Find where the given text appears and provide that cell's center as (x, y) coordinate. 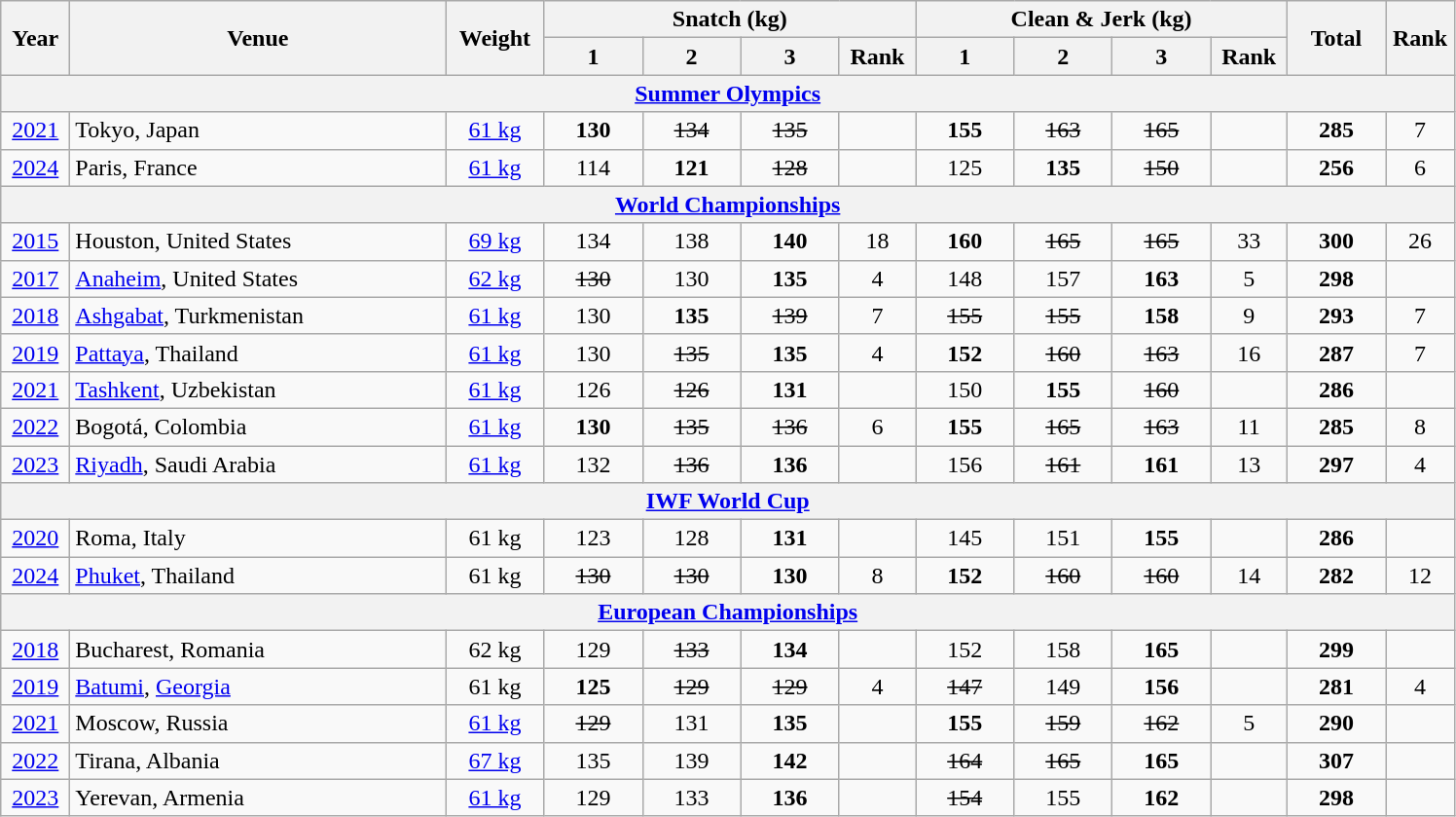
138 (691, 241)
121 (691, 167)
114 (594, 167)
297 (1335, 464)
145 (965, 538)
11 (1250, 427)
2015 (35, 241)
Clean & Jerk (kg) (1102, 19)
Tashkent, Uzbekistan (258, 390)
Summer Olympics (728, 93)
Weight (494, 38)
Riyadh, Saudi Arabia (258, 464)
67 kg (494, 761)
Phuket, Thailand (258, 576)
307 (1335, 761)
Houston, United States (258, 241)
Bogotá, Colombia (258, 427)
300 (1335, 241)
Paris, France (258, 167)
Bucharest, Romania (258, 650)
142 (790, 761)
149 (1063, 687)
147 (965, 687)
287 (1335, 353)
Moscow, Russia (258, 724)
26 (1421, 241)
148 (965, 279)
2017 (35, 279)
IWF World Cup (728, 501)
157 (1063, 279)
World Championships (728, 204)
154 (965, 798)
14 (1250, 576)
281 (1335, 687)
13 (1250, 464)
9 (1250, 316)
Anaheim, United States (258, 279)
18 (878, 241)
12 (1421, 576)
256 (1335, 167)
Pattaya, Thailand (258, 353)
Total (1335, 38)
Yerevan, Armenia (258, 798)
123 (594, 538)
159 (1063, 724)
132 (594, 464)
Batumi, Georgia (258, 687)
151 (1063, 538)
140 (790, 241)
European Championships (728, 613)
Ashgabat, Turkmenistan (258, 316)
Venue (258, 38)
290 (1335, 724)
164 (965, 761)
2020 (35, 538)
Roma, Italy (258, 538)
299 (1335, 650)
33 (1250, 241)
16 (1250, 353)
69 kg (494, 241)
Tirana, Albania (258, 761)
293 (1335, 316)
Year (35, 38)
Snatch (kg) (730, 19)
282 (1335, 576)
Tokyo, Japan (258, 130)
